Determine the (X, Y) coordinate at the center of the cell enclosing the given text.  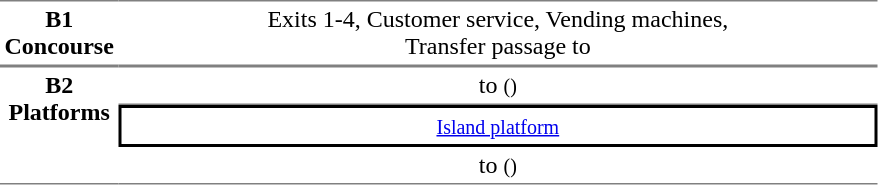
Island platform (498, 126)
B2Platforms (59, 125)
Exits 1-4, Customer service, Vending machines,Transfer passage to (498, 33)
B1Concourse (59, 33)
